From the cell containing the given text, extract its center point as [X, Y] coordinate. 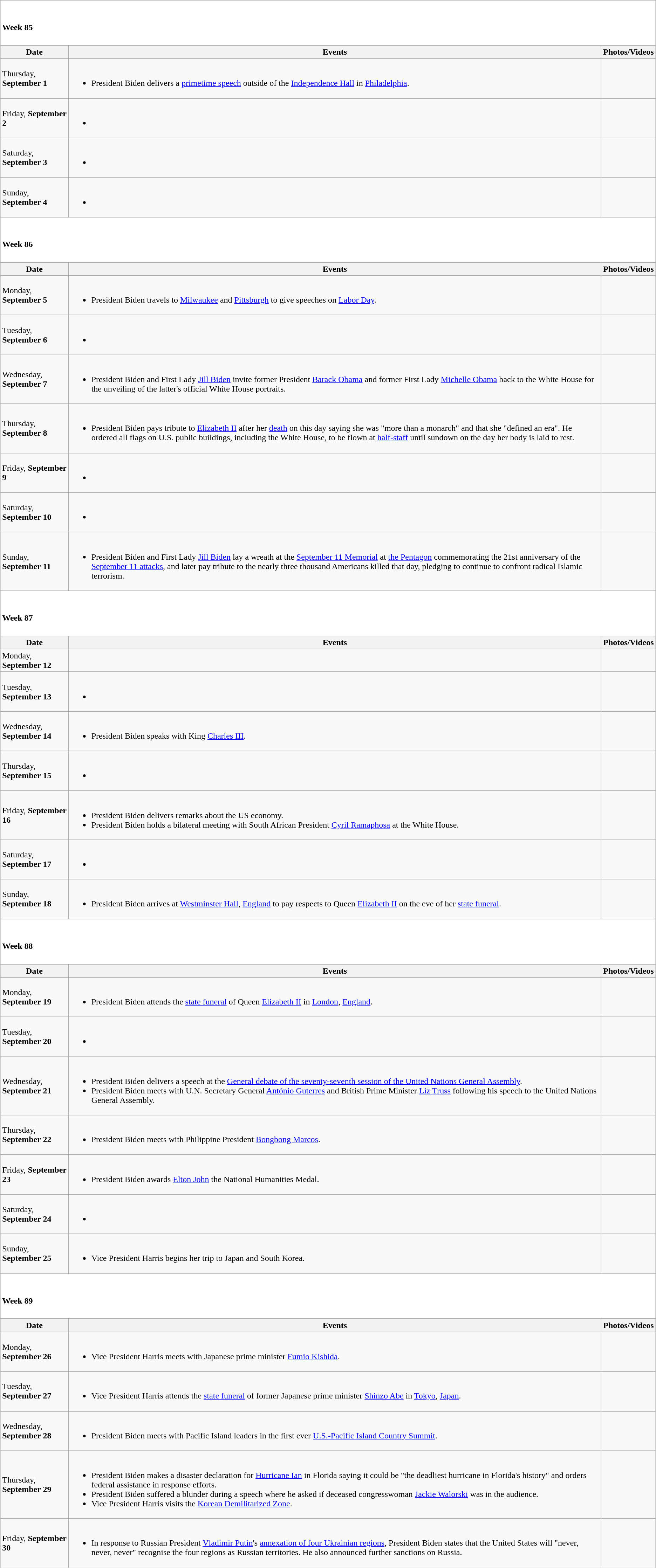
Wednesday, September 21 [34, 1086]
Friday, September 23 [34, 1175]
Sunday, September 11 [34, 561]
President Biden arrives at Westminster Hall, England to pay respects to Queen Elizabeth II on the eve of her state funeral. [335, 899]
Friday, September 30 [34, 1543]
Wednesday, September 14 [34, 731]
Monday, September 19 [34, 997]
Week 87 [328, 613]
Monday, September 26 [34, 1352]
Saturday, September 3 [34, 158]
Saturday, September 10 [34, 512]
President Biden meets with Pacific Island leaders in the first ever U.S.-Pacific Island Country Summit. [335, 1431]
Thursday, September 15 [34, 771]
Wednesday, September 7 [34, 379]
President Biden meets with Philippine President Bongbong Marcos. [335, 1135]
Thursday, September 1 [34, 78]
Thursday, September 22 [34, 1135]
Thursday, September 8 [34, 428]
Saturday, September 17 [34, 859]
President Biden speaks with King Charles III. [335, 731]
President Biden awards Elton John the National Humanities Medal. [335, 1175]
Saturday, September 24 [34, 1214]
Friday, September 9 [34, 473]
Vice President Harris attends the state funeral of former Japanese prime minister Shinzo Abe in Tokyo, Japan. [335, 1391]
Tuesday, September 20 [34, 1037]
Week 86 [328, 240]
Week 89 [328, 1296]
Week 85 [328, 23]
Tuesday, September 13 [34, 691]
Friday, September 2 [34, 118]
Sunday, September 18 [34, 899]
Thursday, September 29 [34, 1485]
Sunday, September 25 [34, 1254]
Week 88 [328, 941]
Vice President Harris begins her trip to Japan and South Korea. [335, 1254]
Tuesday, September 27 [34, 1391]
Friday, September 16 [34, 815]
Vice President Harris meets with Japanese prime minister Fumio Kishida. [335, 1352]
President Biden travels to Milwaukee and Pittsburgh to give speeches on Labor Day. [335, 296]
Tuesday, September 6 [34, 335]
President Biden attends the state funeral of Queen Elizabeth II in London, England. [335, 997]
President Biden delivers a primetime speech outside of the Independence Hall in Philadelphia. [335, 78]
Wednesday, September 28 [34, 1431]
Sunday, September 4 [34, 198]
Monday, September 5 [34, 296]
Monday, September 12 [34, 661]
